Scan for the cell matching the given text and deliver its (x, y) coordinate at center. 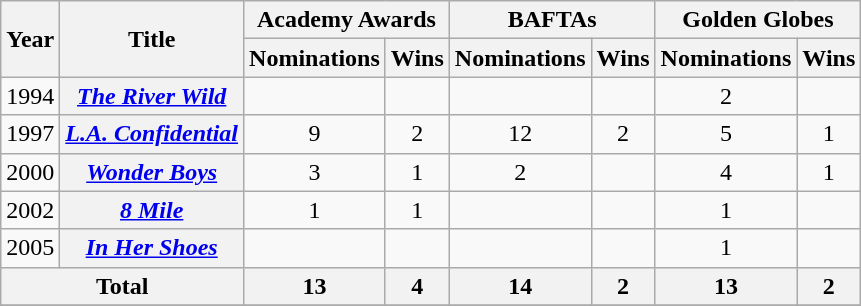
The River Wild (152, 96)
8 Mile (152, 210)
3 (315, 172)
Academy Awards (347, 20)
In Her Shoes (152, 248)
9 (315, 134)
14 (520, 286)
Total (122, 286)
Year (30, 39)
1994 (30, 96)
Golden Globes (758, 20)
2005 (30, 248)
1997 (30, 134)
12 (520, 134)
L.A. Confidential (152, 134)
2000 (30, 172)
5 (726, 134)
Wonder Boys (152, 172)
2002 (30, 210)
BAFTAs (552, 20)
Title (152, 39)
